Detect which cell encompasses the target text, then output its (X, Y) center coordinate. 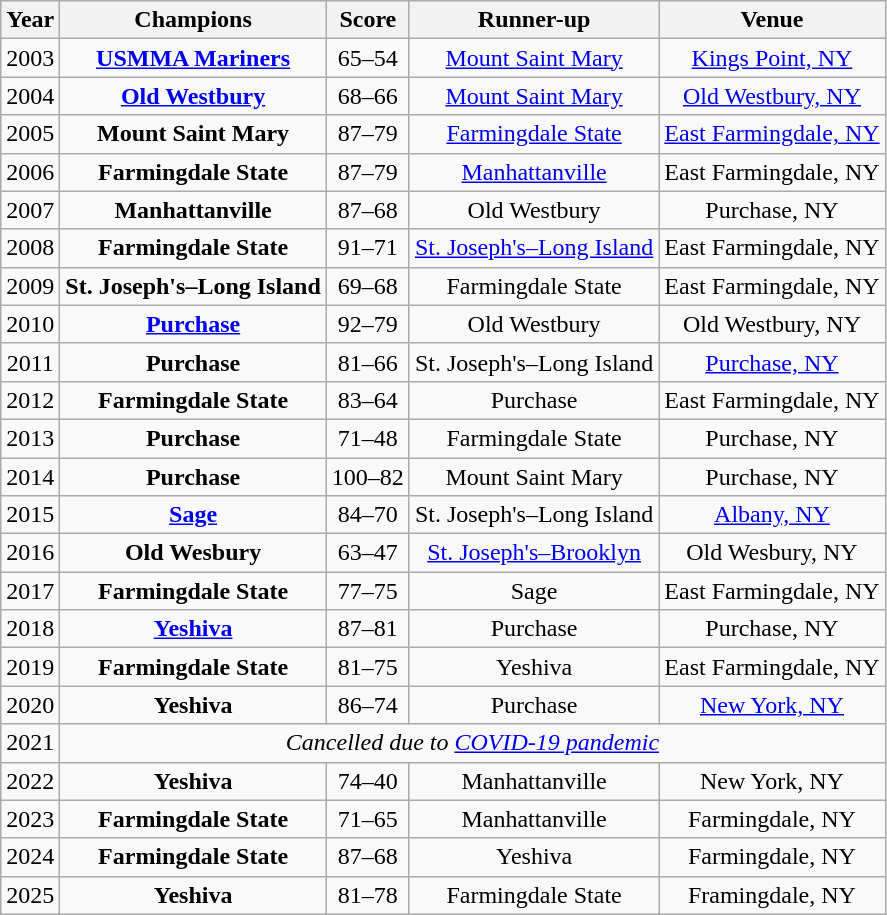
65–54 (368, 58)
71–65 (368, 819)
84–70 (368, 515)
2014 (30, 477)
2005 (30, 134)
Framingdale, NY (772, 895)
2015 (30, 515)
2003 (30, 58)
100–82 (368, 477)
2022 (30, 781)
Score (368, 20)
Albany, NY (772, 515)
Old Wesbury, NY (772, 553)
2009 (30, 286)
2010 (30, 324)
2018 (30, 629)
2012 (30, 400)
USMMA Mariners (194, 58)
77–75 (368, 591)
81–66 (368, 362)
92–79 (368, 324)
2020 (30, 705)
2008 (30, 248)
2025 (30, 895)
81–78 (368, 895)
2006 (30, 172)
63–47 (368, 553)
2017 (30, 591)
2021 (30, 743)
Runner-up (534, 20)
St. Joseph's–Brooklyn (534, 553)
Old Wesbury (194, 553)
Cancelled due to COVID-19 pandemic (472, 743)
2024 (30, 857)
2004 (30, 96)
Champions (194, 20)
Kings Point, NY (772, 58)
91–71 (368, 248)
2013 (30, 438)
Year (30, 20)
86–74 (368, 705)
83–64 (368, 400)
74–40 (368, 781)
2019 (30, 667)
Venue (772, 20)
2016 (30, 553)
2023 (30, 819)
2007 (30, 210)
2011 (30, 362)
87–81 (368, 629)
71–48 (368, 438)
69–68 (368, 286)
81–75 (368, 667)
68–66 (368, 96)
